Scan for the cell matching the given text and deliver its (x, y) coordinate at center. 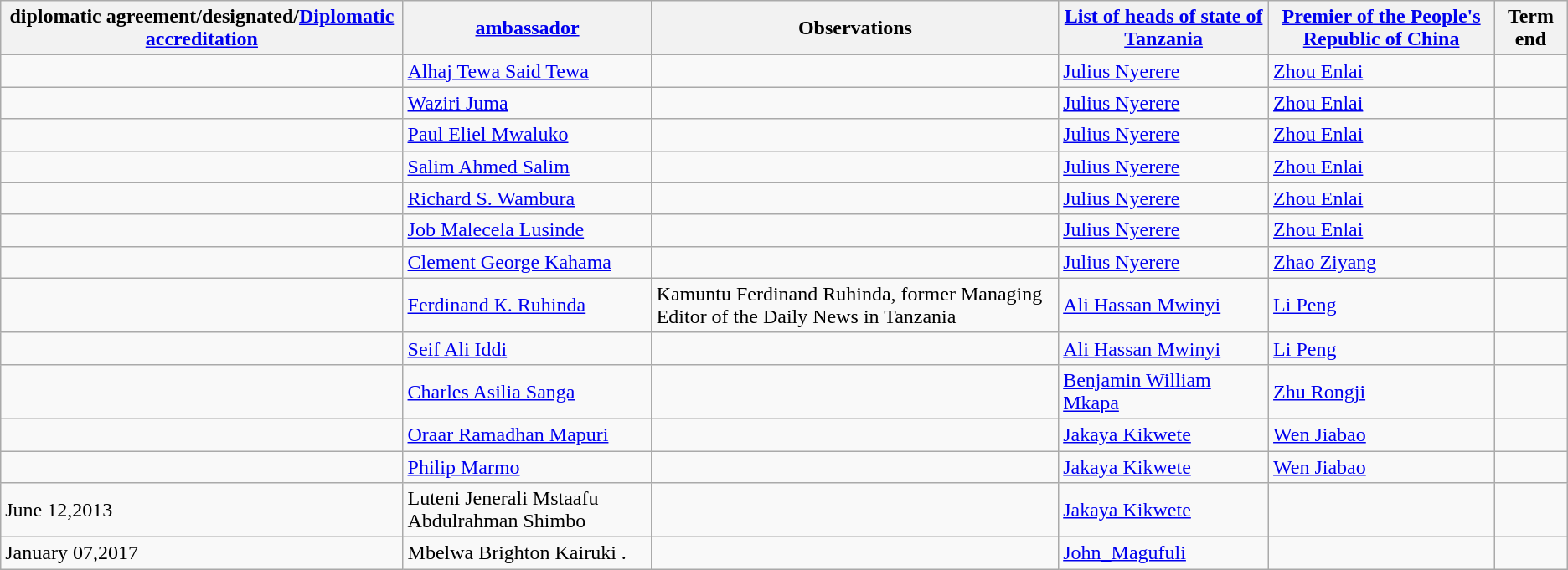
Mbelwa Brighton Kairuki . (528, 553)
June 12,2013 (202, 511)
Richard S. Wambura (528, 198)
ambassador (528, 28)
Paul Eliel Mwaluko (528, 135)
Philip Marmo (528, 466)
Seif Ali Iddi (528, 348)
Zhu Rongji (1382, 392)
Premier of the People's Republic of China (1382, 28)
January 07,2017 (202, 553)
diplomatic agreement/designated/Diplomatic accreditation (202, 28)
Ferdinand К. Ruhinda (528, 305)
Charles Asilia Sanga (528, 392)
Clement George Kahama (528, 262)
Alhaj Tewa Said Tewa (528, 71)
Luteni Jenerali Mstaafu Abdulrahman Shimbo (528, 511)
Observations (855, 28)
Salim Ahmed Salim (528, 167)
List of heads of state of Tanzania (1164, 28)
Term end (1531, 28)
Job Malecela Lusinde (528, 230)
Kamuntu Ferdinand Ruhinda, former Managing Editor of the Daily News in Tanzania (855, 305)
Waziri Juma (528, 103)
Oraar Ramadhan Mapuri (528, 434)
Zhao Ziyang (1382, 262)
Benjamin William Mkapa (1164, 392)
John_Magufuli (1164, 553)
